Find where the given text appears and provide that cell's center as [x, y] coordinate. 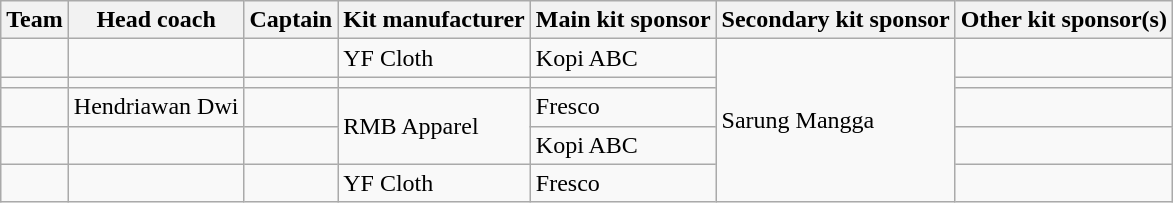
Sarung Mangga [836, 120]
Team [35, 20]
Kit manufacturer [434, 20]
RMB Apparel [434, 126]
Main kit sponsor [623, 20]
Captain [291, 20]
Hendriawan Dwi [156, 107]
Head coach [156, 20]
Secondary kit sponsor [836, 20]
Other kit sponsor(s) [1064, 20]
